Return (X, Y) of the center of cell containing provided text 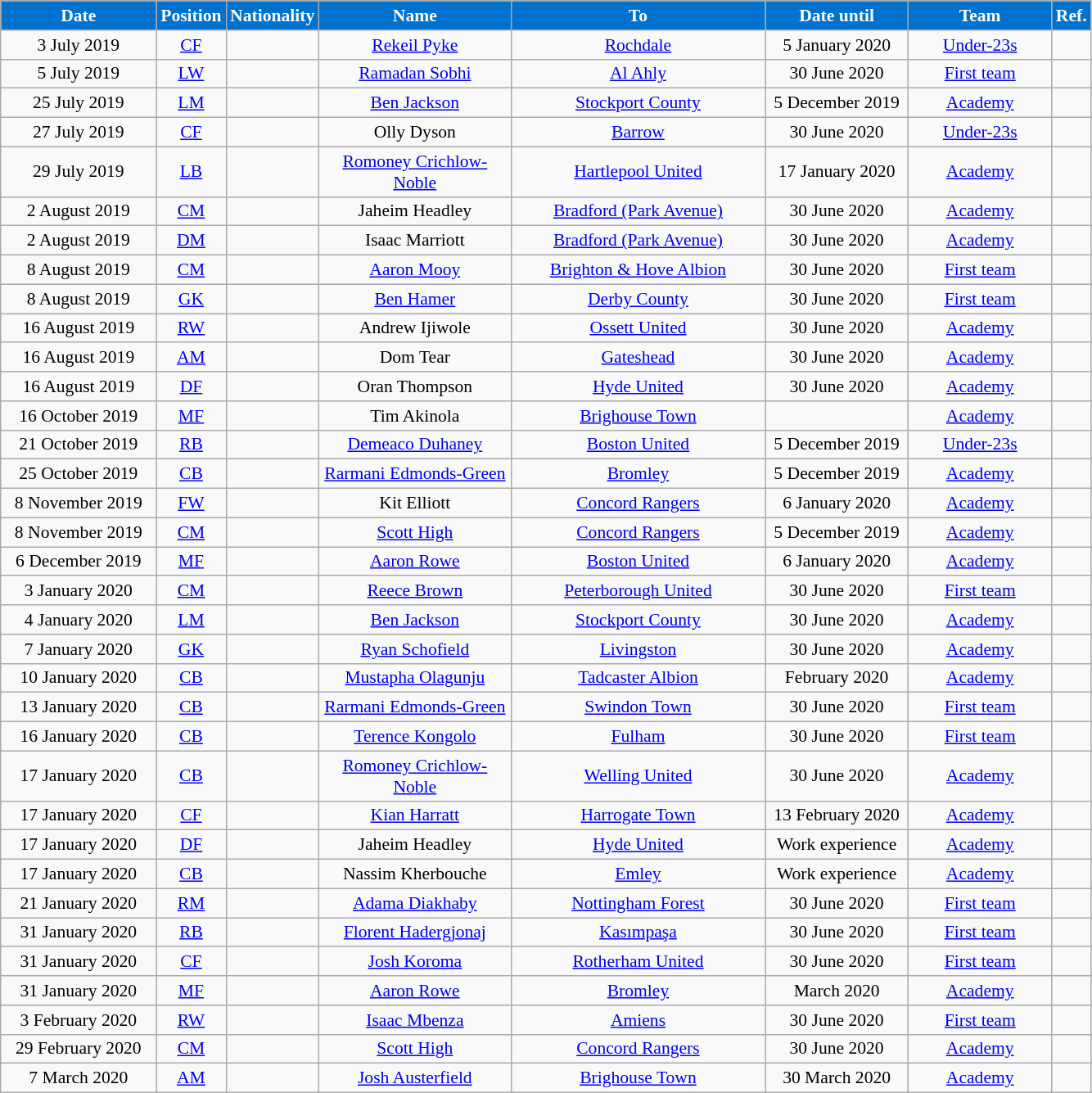
3 February 2020 (79, 1020)
21 January 2020 (79, 903)
Isaac Mbenza (414, 1020)
Nationality (272, 16)
Ben Hamer (414, 299)
Peterborough United (638, 591)
Mustapha Olagunju (414, 678)
6 December 2019 (79, 562)
Hartlepool United (638, 172)
Kian Harratt (414, 815)
Terence Kongolo (414, 737)
Swindon Town (638, 707)
Reece Brown (414, 591)
3 January 2020 (79, 591)
DM (192, 241)
Derby County (638, 299)
29 July 2019 (79, 172)
7 March 2020 (79, 1078)
Gateshead (638, 358)
Livingston (638, 649)
25 October 2019 (79, 474)
25 July 2019 (79, 103)
Name (414, 16)
Oran Thompson (414, 386)
February 2020 (837, 678)
Date until (837, 16)
13 February 2020 (837, 815)
16 October 2019 (79, 416)
LW (192, 74)
Nassim Kherbouche (414, 874)
4 January 2020 (79, 620)
Amiens (638, 1020)
Fulham (638, 737)
21 October 2019 (79, 445)
30 March 2020 (837, 1078)
5 July 2019 (79, 74)
Isaac Marriott (414, 241)
Brighton & Hove Albion (638, 270)
To (638, 16)
Ossett United (638, 328)
Team (981, 16)
Andrew Ijiwole (414, 328)
Rotherham United (638, 962)
Olly Dyson (414, 133)
Barrow (638, 133)
Rochdale (638, 45)
LB (192, 172)
FW (192, 504)
Aaron Mooy (414, 270)
7 January 2020 (79, 649)
Harrogate Town (638, 815)
Al Ahly (638, 74)
Ryan Schofield (414, 649)
16 January 2020 (79, 737)
13 January 2020 (79, 707)
10 January 2020 (79, 678)
5 January 2020 (837, 45)
3 July 2019 (79, 45)
Kit Elliott (414, 504)
29 February 2020 (79, 1049)
Demeaco Duhaney (414, 445)
Date (79, 16)
Kasımpaşa (638, 933)
Nottingham Forest (638, 903)
Adama Diakhaby (414, 903)
Rekeil Pyke (414, 45)
Tadcaster Albion (638, 678)
March 2020 (837, 991)
Ref. (1072, 16)
Position (192, 16)
Emley (638, 874)
Josh Austerfield (414, 1078)
27 July 2019 (79, 133)
Ramadan Sobhi (414, 74)
Josh Koroma (414, 962)
Tim Akinola (414, 416)
Dom Tear (414, 358)
Welling United (638, 776)
Florent Hadergjonaj (414, 933)
RM (192, 903)
